Provide the [X, Y] coordinate of the cell's center where the given text is located.  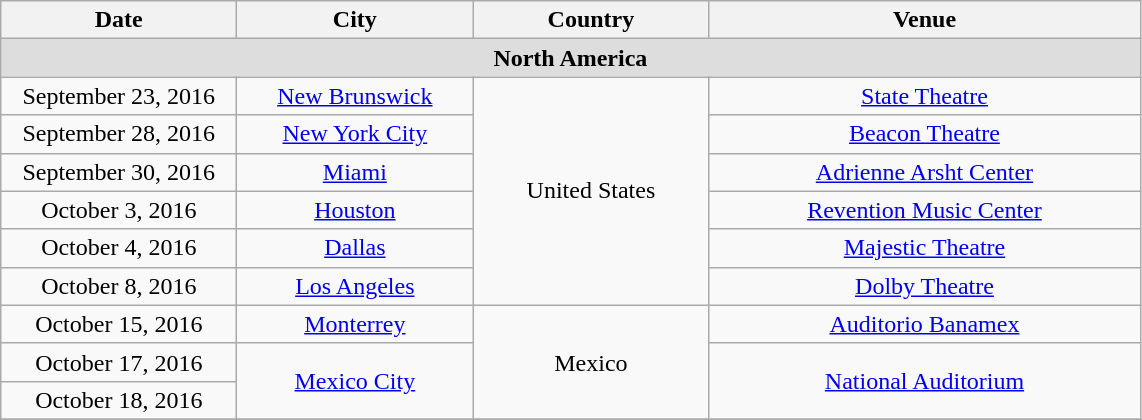
September 28, 2016 [119, 134]
Houston [355, 210]
Auditorio Banamex [924, 324]
October 15, 2016 [119, 324]
City [355, 20]
New Brunswick [355, 96]
Mexico [591, 362]
Monterrey [355, 324]
Venue [924, 20]
Majestic Theatre [924, 248]
Miami [355, 172]
New York City [355, 134]
Dolby Theatre [924, 286]
Adrienne Arsht Center [924, 172]
Los Angeles [355, 286]
North America [570, 58]
State Theatre [924, 96]
National Auditorium [924, 381]
October 18, 2016 [119, 400]
September 23, 2016 [119, 96]
Mexico City [355, 381]
Country [591, 20]
October 3, 2016 [119, 210]
October 8, 2016 [119, 286]
Date [119, 20]
September 30, 2016 [119, 172]
United States [591, 191]
Revention Music Center [924, 210]
October 4, 2016 [119, 248]
October 17, 2016 [119, 362]
Dallas [355, 248]
Beacon Theatre [924, 134]
